Output the (X, Y) coordinate of the center of the cell containing the given text.  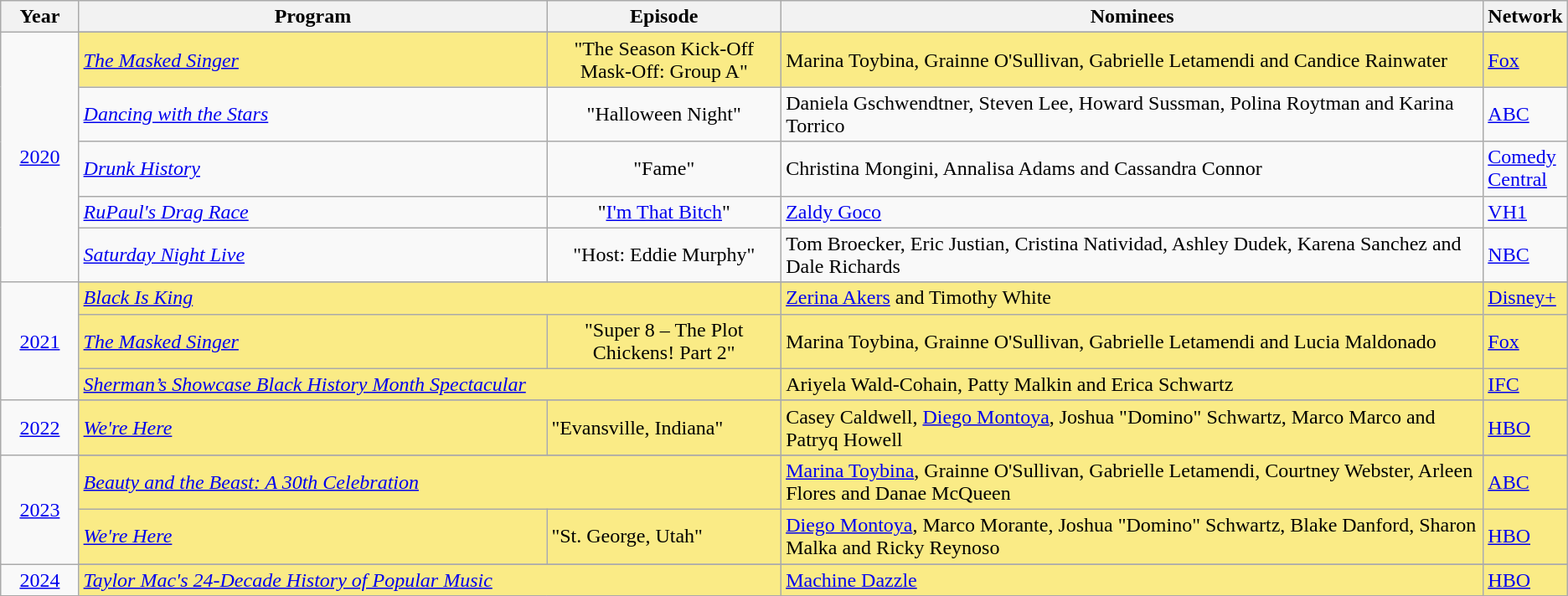
Tom Broecker, Eric Justian, Cristina Natividad, Ashley Dudek, Karena Sanchez and Dale Richards (1132, 254)
Ariyela Wald-Cohain, Patty Malkin and Erica Schwartz (1132, 384)
Disney+ (1525, 298)
Zerina Akers and Timothy White (1132, 298)
Zaldy Goco (1132, 212)
2021 (40, 342)
Christina Mongini, Annalisa Adams and Cassandra Connor (1132, 169)
Dancing with the Stars (313, 114)
2020 (40, 157)
Taylor Mac's 24-Decade History of Popular Music (431, 580)
"Host: Eddie Murphy" (664, 254)
Drunk History (313, 169)
Marina Toybina, Grainne O'Sullivan, Gabrielle Letamendi, Courtney Webster, Arleen Flores and Danae McQueen (1132, 482)
RuPaul's Drag Race (313, 212)
Nominees (1132, 17)
NBC (1525, 254)
Daniela Gschwendtner, Steven Lee, Howard Sussman, Polina Roytman and Karina Torrico (1132, 114)
Comedy Central (1525, 169)
Diego Montoya, Marco Morante, Joshua "Domino" Schwartz, Blake Danford, Sharon Malka and Ricky Reynoso (1132, 536)
2022 (40, 427)
Beauty and the Beast: A 30th Celebration (431, 482)
"I'm That Bitch" (664, 212)
"St. George, Utah" (664, 536)
Episode (664, 17)
Marina Toybina, Grainne O'Sullivan, Gabrielle Letamendi and Candice Rainwater (1132, 60)
"The Season Kick-Off Mask-Off: Group A" (664, 60)
Network (1525, 17)
Casey Caldwell, Diego Montoya, Joshua "Domino" Schwartz, Marco Marco and Patryq Howell (1132, 427)
Machine Dazzle (1132, 580)
VH1 (1525, 212)
"Fame" (664, 169)
Saturday Night Live (313, 254)
"Super 8 – The Plot Chickens! Part 2" (664, 342)
Black Is King (431, 298)
Year (40, 17)
IFC (1525, 384)
Sherman’s Showcase Black History Month Spectacular (431, 384)
Program (313, 17)
2023 (40, 509)
"Evansville, Indiana" (664, 427)
2024 (40, 580)
Marina Toybina, Grainne O'Sullivan, Gabrielle Letamendi and Lucia Maldonado (1132, 342)
"Halloween Night" (664, 114)
